Extract the [X, Y] coordinate from the center of the cell holding the provided text.  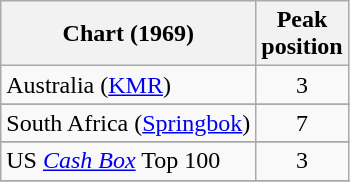
Peakposition [302, 34]
US Cash Box Top 100 [128, 161]
Chart (1969) [128, 34]
7 [302, 123]
Australia (KMR) [128, 85]
South Africa (Springbok) [128, 123]
